For the text-containing cell, return its midpoint in (x, y) coordinate format. 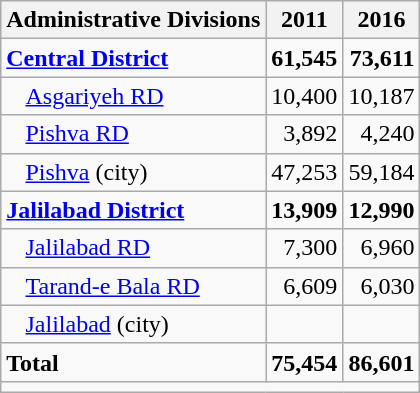
Administrative Divisions (134, 20)
3,892 (304, 134)
6,960 (382, 248)
7,300 (304, 248)
Total (134, 362)
13,909 (304, 210)
2016 (382, 20)
12,990 (382, 210)
Jalilabad (city) (134, 324)
73,611 (382, 58)
Jalilabad RD (134, 248)
10,400 (304, 96)
75,454 (304, 362)
86,601 (382, 362)
47,253 (304, 172)
6,030 (382, 286)
61,545 (304, 58)
Pishva RD (134, 134)
Central District (134, 58)
Jalilabad District (134, 210)
6,609 (304, 286)
4,240 (382, 134)
2011 (304, 20)
Tarand-e Bala RD (134, 286)
59,184 (382, 172)
Asgariyeh RD (134, 96)
10,187 (382, 96)
Pishva (city) (134, 172)
